Capture the cell that displays the provided text and extract its [x, y] central coordinate. 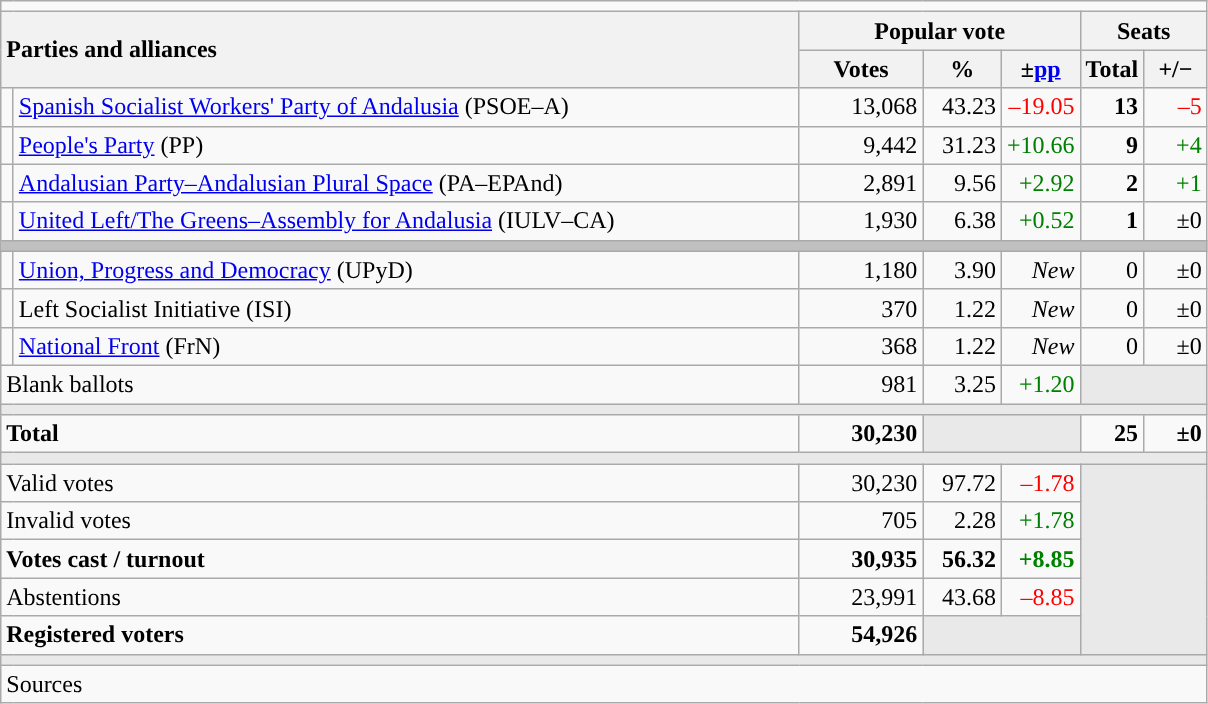
Seats [1144, 31]
13 [1112, 107]
30,935 [861, 559]
2 [1112, 183]
Votes [861, 69]
6.38 [962, 221]
Abstentions [400, 597]
+/− [1176, 69]
705 [861, 521]
43.23 [962, 107]
Left Socialist Initiative (ISI) [406, 308]
–8.85 [1040, 597]
Valid votes [400, 483]
Union, Progress and Democracy (UPyD) [406, 270]
1,180 [861, 270]
9.56 [962, 183]
54,926 [861, 635]
–19.05 [1040, 107]
97.72 [962, 483]
Votes cast / turnout [400, 559]
Spanish Socialist Workers' Party of Andalusia (PSOE–A) [406, 107]
56.32 [962, 559]
+10.66 [1040, 145]
+1 [1176, 183]
31.23 [962, 145]
Registered voters [400, 635]
Invalid votes [400, 521]
+2.92 [1040, 183]
+0.52 [1040, 221]
Popular vote [940, 31]
United Left/The Greens–Assembly for Andalusia (IULV–CA) [406, 221]
2,891 [861, 183]
+1.20 [1040, 384]
+1.78 [1040, 521]
+8.85 [1040, 559]
Sources [604, 684]
370 [861, 308]
13,068 [861, 107]
–1.78 [1040, 483]
25 [1112, 434]
National Front (FrN) [406, 346]
9,442 [861, 145]
368 [861, 346]
981 [861, 384]
1,930 [861, 221]
Parties and alliances [400, 50]
3.90 [962, 270]
1 [1112, 221]
2.28 [962, 521]
Blank ballots [400, 384]
Andalusian Party–Andalusian Plural Space (PA–EPAnd) [406, 183]
% [962, 69]
23,991 [861, 597]
43.68 [962, 597]
+4 [1176, 145]
–5 [1176, 107]
9 [1112, 145]
±pp [1040, 69]
People's Party (PP) [406, 145]
3.25 [962, 384]
